Provide the [X, Y] coordinate of the cell's center where the given text is located.  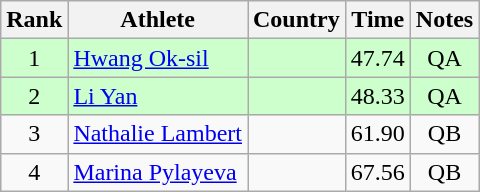
Time [378, 20]
Rank [34, 20]
61.90 [378, 134]
2 [34, 96]
3 [34, 134]
4 [34, 172]
1 [34, 58]
Marina Pylayeva [158, 172]
67.56 [378, 172]
Nathalie Lambert [158, 134]
48.33 [378, 96]
Hwang Ok-sil [158, 58]
Country [297, 20]
Athlete [158, 20]
47.74 [378, 58]
Notes [444, 20]
Li Yan [158, 96]
